Determine the [x, y] coordinate at the center of the cell enclosing the given text.  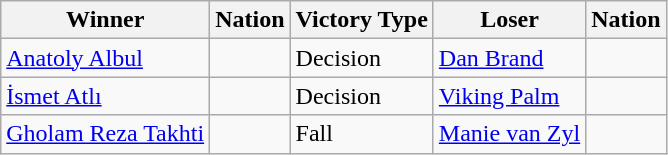
Manie van Zyl [509, 134]
Dan Brand [509, 58]
Winner [106, 20]
Fall [362, 134]
Gholam Reza Takhti [106, 134]
Victory Type [362, 20]
Anatoly Albul [106, 58]
Loser [509, 20]
İsmet Atlı [106, 96]
Viking Palm [509, 96]
